Return [x, y] of the center of cell containing provided text 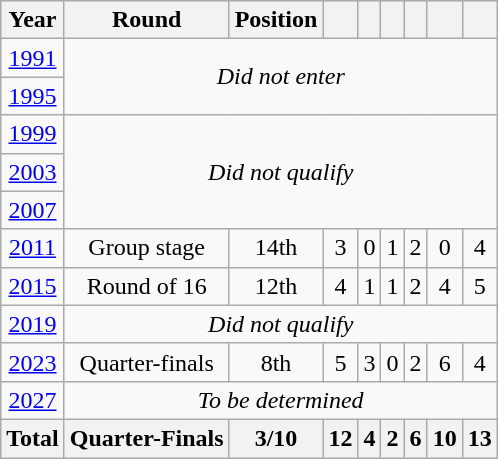
Year [33, 20]
Quarter-finals [146, 362]
To be determined [280, 400]
3/10 [276, 438]
2023 [33, 362]
Did not enter [280, 77]
2003 [33, 172]
2007 [33, 210]
Quarter-Finals [146, 438]
1991 [33, 58]
2011 [33, 248]
Position [276, 20]
8th [276, 362]
2015 [33, 286]
2019 [33, 324]
14th [276, 248]
10 [444, 438]
1999 [33, 134]
1995 [33, 96]
Round of 16 [146, 286]
12 [340, 438]
13 [480, 438]
Group stage [146, 248]
Total [33, 438]
Round [146, 20]
2027 [33, 400]
12th [276, 286]
